Determine the [x, y] coordinate at the center of the cell enclosing the given text.  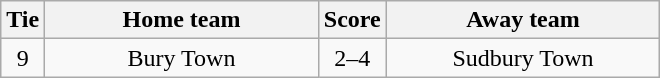
9 [23, 58]
Tie [23, 20]
Bury Town [182, 58]
Home team [182, 20]
Sudbury Town [523, 58]
2–4 [352, 58]
Away team [523, 20]
Score [352, 20]
